Provide the [x, y] coordinate of the cell's center where the given text is located.  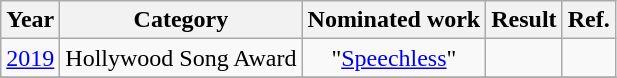
Hollywood Song Award [181, 58]
Year [30, 20]
Result [524, 20]
Nominated work [394, 20]
Ref. [588, 20]
Category [181, 20]
"Speechless" [394, 58]
2019 [30, 58]
